Return (x, y) of the center of cell containing provided text 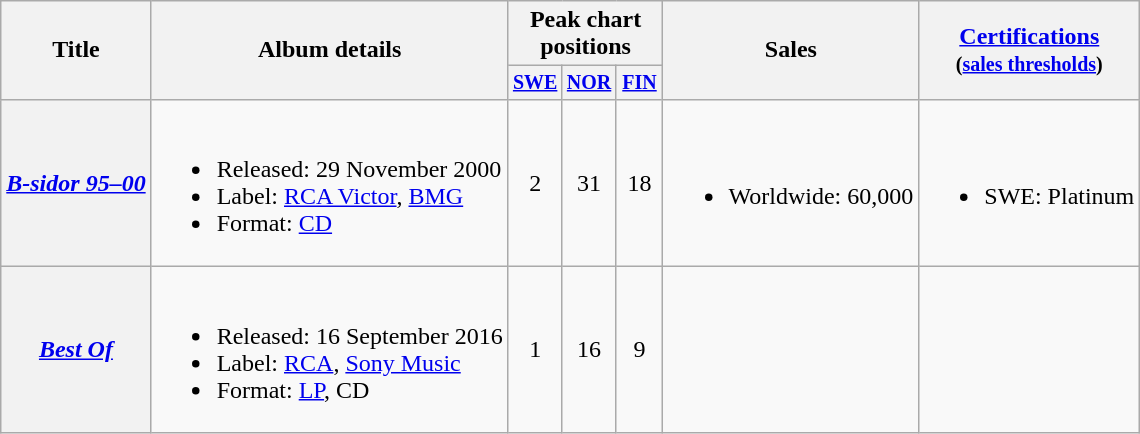
NOR (589, 82)
18 (640, 182)
16 (589, 350)
Best Of (76, 350)
B-sidor 95–00 (76, 182)
Worldwide: 60,000 (791, 182)
9 (640, 350)
2 (535, 182)
1 (535, 350)
SWE: Platinum (1030, 182)
Title (76, 50)
SWE (535, 82)
FIN (640, 82)
Released: 16 September 2016Label: RCA, Sony MusicFormat: LP, CD (330, 350)
Peak chart positions (586, 34)
Released: 29 November 2000Label: RCA Victor, BMGFormat: CD (330, 182)
Certifications(sales thresholds) (1030, 50)
Sales (791, 50)
31 (589, 182)
Album details (330, 50)
